Output the (X, Y) coordinate of the center of the cell containing the given text.  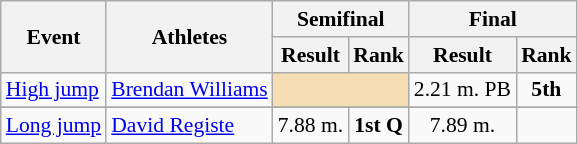
7.89 m. (462, 126)
Brendan Williams (190, 90)
David Registe (190, 126)
5th (546, 90)
1st Q (378, 126)
Semifinal (341, 19)
2.21 m. PB (462, 90)
Final (493, 19)
High jump (54, 90)
Athletes (190, 36)
Long jump (54, 126)
7.88 m. (310, 126)
Event (54, 36)
